Scan for the cell matching the given text and deliver its [x, y] coordinate at center. 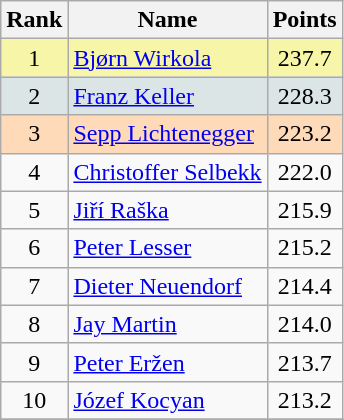
2 [34, 96]
4 [34, 172]
214.0 [304, 324]
Rank [34, 20]
Bjørn Wirkola [168, 58]
228.3 [304, 96]
Name [168, 20]
9 [34, 362]
3 [34, 134]
6 [34, 248]
Peter Eržen [168, 362]
1 [34, 58]
213.2 [304, 400]
7 [34, 286]
215.9 [304, 210]
Józef Kocyan [168, 400]
222.0 [304, 172]
Dieter Neuendorf [168, 286]
Sepp Lichtenegger [168, 134]
10 [34, 400]
215.2 [304, 248]
214.4 [304, 286]
8 [34, 324]
5 [34, 210]
Peter Lesser [168, 248]
Jiří Raška [168, 210]
223.2 [304, 134]
Christoffer Selbekk [168, 172]
Jay Martin [168, 324]
Points [304, 20]
213.7 [304, 362]
Franz Keller [168, 96]
237.7 [304, 58]
